Scan for the cell matching the given text and deliver its [x, y] coordinate at center. 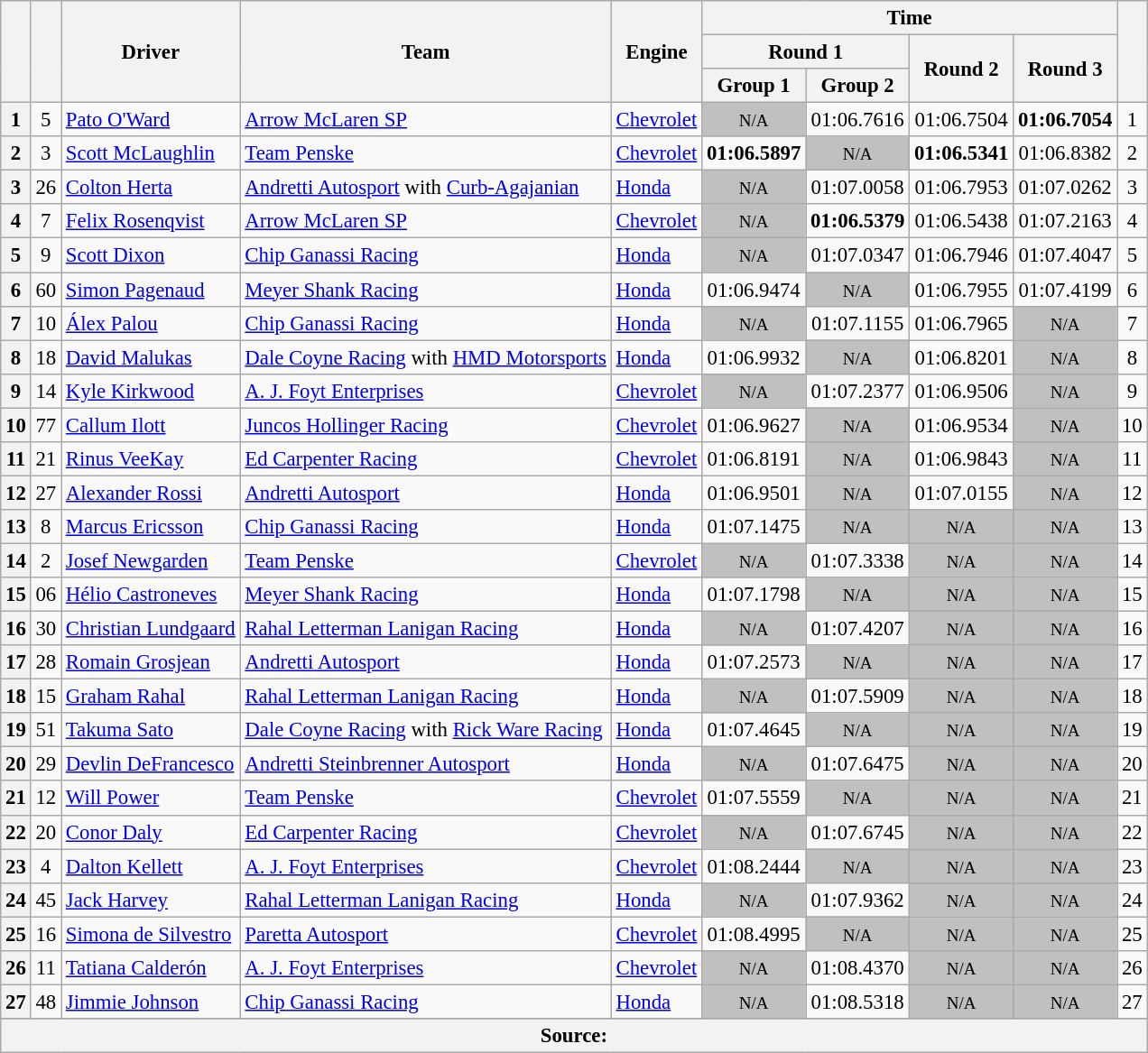
Will Power [152, 799]
Kyle Kirkwood [152, 391]
01:06.5379 [857, 221]
01:06.7616 [857, 120]
01:07.0347 [857, 255]
01:06.5438 [962, 221]
Marcus Ericsson [152, 527]
Alexander Rossi [152, 493]
06 [45, 595]
Jimmie Johnson [152, 1002]
Tatiana Calderón [152, 968]
Driver [152, 52]
01:06.7946 [962, 255]
Felix Rosenqvist [152, 221]
01:06.8191 [755, 459]
01:07.5559 [755, 799]
Source: [574, 1036]
01:07.4207 [857, 629]
Rinus VeeKay [152, 459]
01:07.4199 [1065, 290]
Simona de Silvestro [152, 934]
29 [45, 764]
01:07.0058 [857, 188]
Dale Coyne Racing with HMD Motorsports [426, 357]
Group 2 [857, 86]
01:06.7953 [962, 188]
01:07.0155 [962, 493]
60 [45, 290]
Callum Ilott [152, 425]
Devlin DeFrancesco [152, 764]
01:07.6475 [857, 764]
Conor Daly [152, 832]
01:07.3338 [857, 560]
Group 1 [755, 86]
Scott Dixon [152, 255]
Takuma Sato [152, 730]
01:07.0262 [1065, 188]
Scott McLaughlin [152, 153]
45 [45, 900]
01:06.9506 [962, 391]
Jack Harvey [152, 900]
01:07.1475 [755, 527]
01:07.2573 [755, 662]
01:08.4370 [857, 968]
01:06.9843 [962, 459]
Colton Herta [152, 188]
Simon Pagenaud [152, 290]
01:07.2377 [857, 391]
01:06.9932 [755, 357]
Graham Rahal [152, 697]
Dalton Kellett [152, 866]
01:06.7504 [962, 120]
30 [45, 629]
01:07.4047 [1065, 255]
01:08.4995 [755, 934]
01:07.2163 [1065, 221]
Round 1 [806, 52]
77 [45, 425]
Engine [656, 52]
01:06.7955 [962, 290]
Hélio Castroneves [152, 595]
Andretti Autosport with Curb-Agajanian [426, 188]
01:06.7054 [1065, 120]
01:07.1155 [857, 323]
01:06.5341 [962, 153]
Round 3 [1065, 69]
01:07.9362 [857, 900]
01:08.5318 [857, 1002]
01:07.4645 [755, 730]
Team [426, 52]
01:06.9474 [755, 290]
01:07.1798 [755, 595]
01:06.5897 [755, 153]
01:06.7965 [962, 323]
David Malukas [152, 357]
Christian Lundgaard [152, 629]
Dale Coyne Racing with Rick Ware Racing [426, 730]
Paretta Autosport [426, 934]
51 [45, 730]
Andretti Steinbrenner Autosport [426, 764]
01:06.8201 [962, 357]
Time [910, 18]
Romain Grosjean [152, 662]
Álex Palou [152, 323]
Round 2 [962, 69]
01:06.9501 [755, 493]
Juncos Hollinger Racing [426, 425]
Josef Newgarden [152, 560]
01:08.2444 [755, 866]
01:06.9627 [755, 425]
01:07.6745 [857, 832]
28 [45, 662]
Pato O'Ward [152, 120]
48 [45, 1002]
01:07.5909 [857, 697]
01:06.9534 [962, 425]
01:06.8382 [1065, 153]
